Output the (x, y) coordinate of the center of the cell containing the given text.  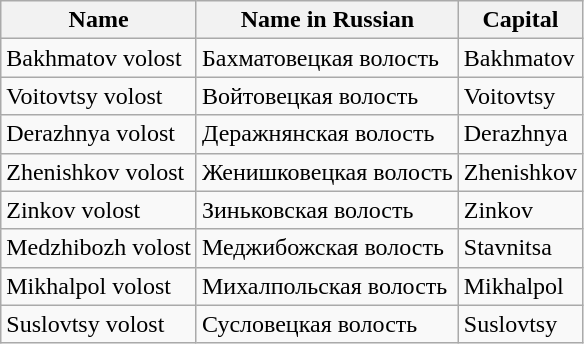
Михалпольская волость (327, 286)
Zhenishkov volost (99, 172)
Medzhibozh volost (99, 248)
Сусловецкая волость (327, 324)
Zinkov volost (99, 210)
Меджибожская волость (327, 248)
Bakhmatov volost (99, 58)
Name in Russian (327, 20)
Войтовецкая волость (327, 96)
Capital (520, 20)
Derazhnya volost (99, 134)
Женишковецкая волость (327, 172)
Zhenishkov (520, 172)
Suslovtsy (520, 324)
Derazhnya (520, 134)
Bakhmatov (520, 58)
Name (99, 20)
Voitovtsy volost (99, 96)
Бахматовецкая волость (327, 58)
Voitovtsy (520, 96)
Mikhalpol (520, 286)
Suslovtsy volost (99, 324)
Mikhalpol volost (99, 286)
Деражнянская волость (327, 134)
Stavnitsa (520, 248)
Зиньковская волость (327, 210)
Zinkov (520, 210)
